Detect which cell encompasses the target text, then output its (X, Y) center coordinate. 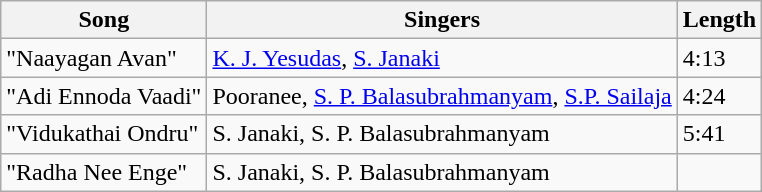
"Naayagan Avan" (104, 58)
Singers (442, 20)
Song (104, 20)
Pooranee, S. P. Balasubrahmanyam, S.P. Sailaja (442, 96)
4:13 (719, 58)
"Vidukathai Ondru" (104, 134)
"Radha Nee Enge" (104, 172)
"Adi Ennoda Vaadi" (104, 96)
K. J. Yesudas, S. Janaki (442, 58)
Length (719, 20)
5:41 (719, 134)
4:24 (719, 96)
